Find where the given text appears and provide that cell's center as [X, Y] coordinate. 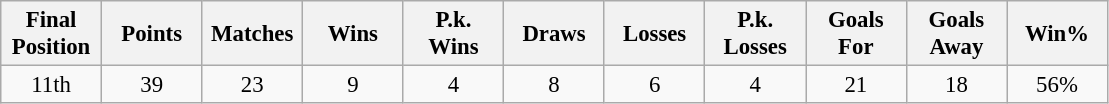
56% [1058, 85]
Matches [252, 34]
Draws [554, 34]
Wins [354, 34]
39 [152, 85]
21 [856, 85]
18 [956, 85]
Win% [1058, 34]
P.k. Losses [756, 34]
P.k. Wins [454, 34]
Points [152, 34]
Goals Away [956, 34]
Final Position [52, 34]
Losses [654, 34]
9 [354, 85]
23 [252, 85]
6 [654, 85]
8 [554, 85]
Goals For [856, 34]
11th [52, 85]
